Search for the cell housing the specified text and yield its [x, y] center coordinate. 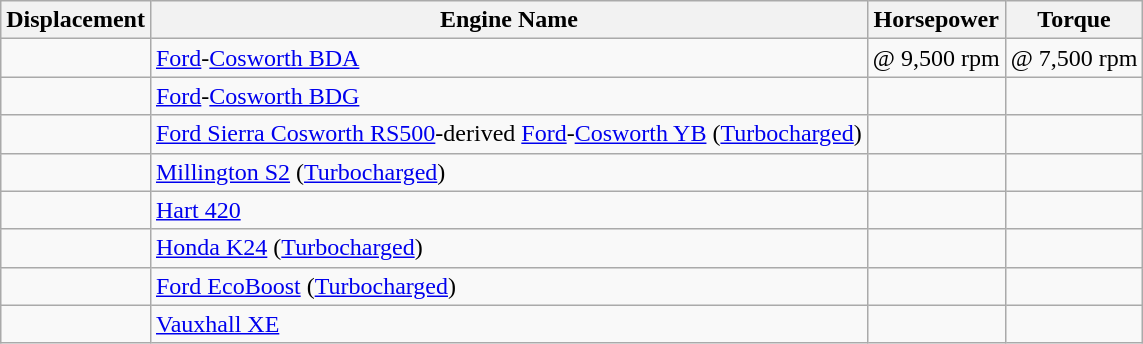
Torque [1074, 20]
@ 7,500 rpm [1074, 58]
Displacement [76, 20]
Ford-Cosworth BDG [508, 96]
Ford Sierra Cosworth RS500-derived Ford-Cosworth YB (Turbocharged) [508, 134]
Vauxhall XE [508, 324]
Engine Name [508, 20]
Honda K24 (Turbocharged) [508, 248]
Horsepower [936, 20]
@ 9,500 rpm [936, 58]
Ford-Cosworth BDA [508, 58]
Hart 420 [508, 210]
Ford EcoBoost (Turbocharged) [508, 286]
Millington S2 (Turbocharged) [508, 172]
